From the cell containing the given text, extract its center point as (x, y) coordinate. 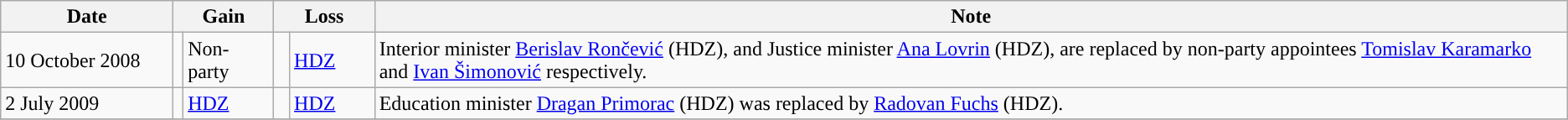
Gain (224, 17)
2 July 2009 (87, 103)
Education minister Dragan Primorac (HDZ) was replaced by Radovan Fuchs (HDZ). (971, 103)
Loss (324, 17)
Date (87, 17)
Note (971, 17)
Non-party (229, 60)
10 October 2008 (87, 60)
